Pinpoint the cell where the given text exists, returning its (x, y) midpoint coordinate. 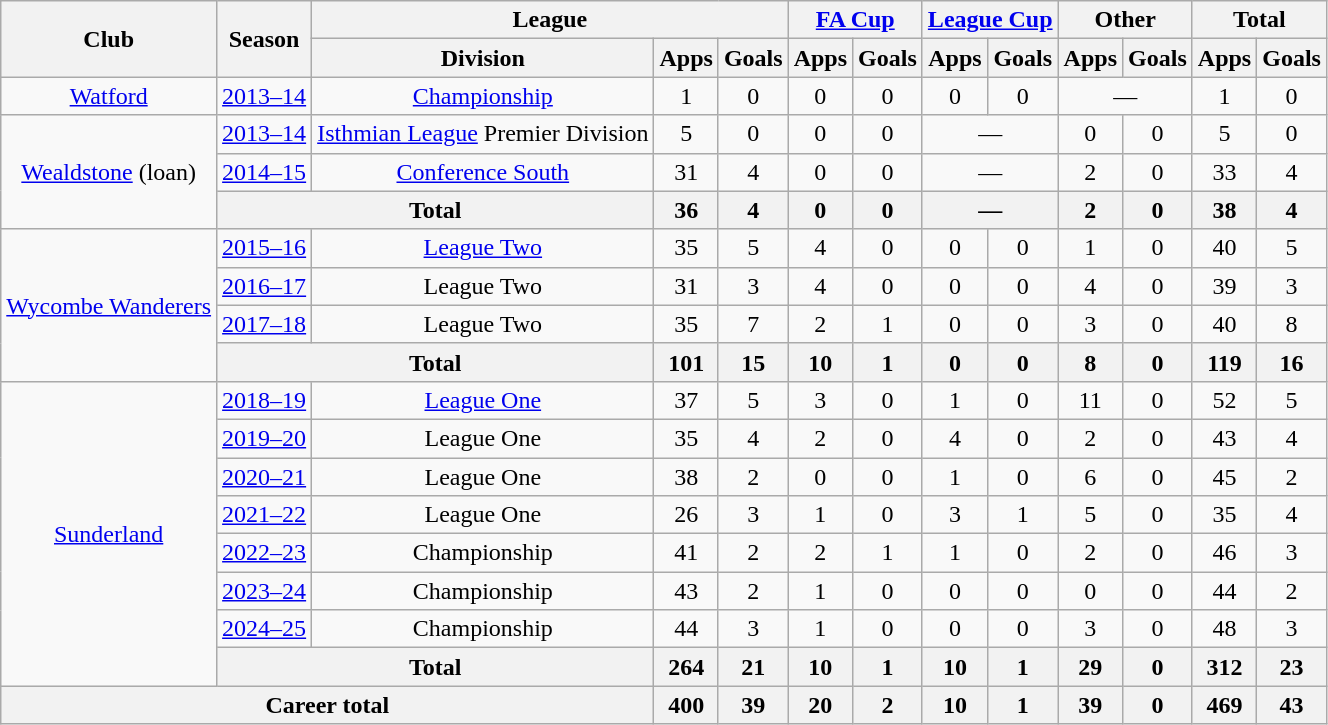
2016–17 (264, 286)
Season (264, 39)
101 (686, 362)
2020–21 (264, 477)
Isthmian League Premier Division (483, 134)
Division (483, 58)
Wycombe Wanderers (109, 305)
41 (686, 553)
2014–15 (264, 172)
312 (1224, 667)
26 (686, 515)
52 (1224, 400)
16 (1292, 362)
469 (1224, 705)
Wealdstone (loan) (109, 172)
FA Cup (855, 20)
Other (1125, 20)
Conference South (483, 172)
46 (1224, 553)
15 (753, 362)
2019–20 (264, 438)
48 (1224, 629)
37 (686, 400)
2023–24 (264, 591)
29 (1090, 667)
Career total (328, 705)
2022–23 (264, 553)
Club (109, 39)
League Cup (990, 20)
7 (753, 324)
21 (753, 667)
20 (820, 705)
2015–16 (264, 248)
45 (1224, 477)
264 (686, 667)
11 (1090, 400)
Sunderland (109, 533)
2017–18 (264, 324)
119 (1224, 362)
League (550, 20)
2021–22 (264, 515)
6 (1090, 477)
Watford (109, 96)
400 (686, 705)
2024–25 (264, 629)
23 (1292, 667)
2018–19 (264, 400)
33 (1224, 172)
36 (686, 210)
